Determine the (X, Y) coordinate at the center of the cell enclosing the given text.  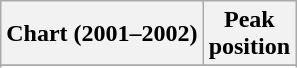
Peakposition (249, 34)
Chart (2001–2002) (102, 34)
